Return the [x, y] coordinate for the center point of the cell that contains the specified text.  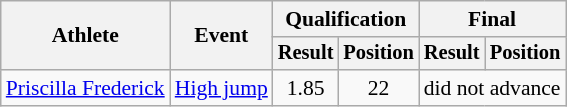
Qualification [346, 19]
Final [492, 19]
High jump [222, 88]
did not advance [492, 88]
22 [378, 88]
Athlete [86, 36]
Event [222, 36]
1.85 [306, 88]
Priscilla Frederick [86, 88]
